Capture the cell that displays the provided text and extract its [x, y] central coordinate. 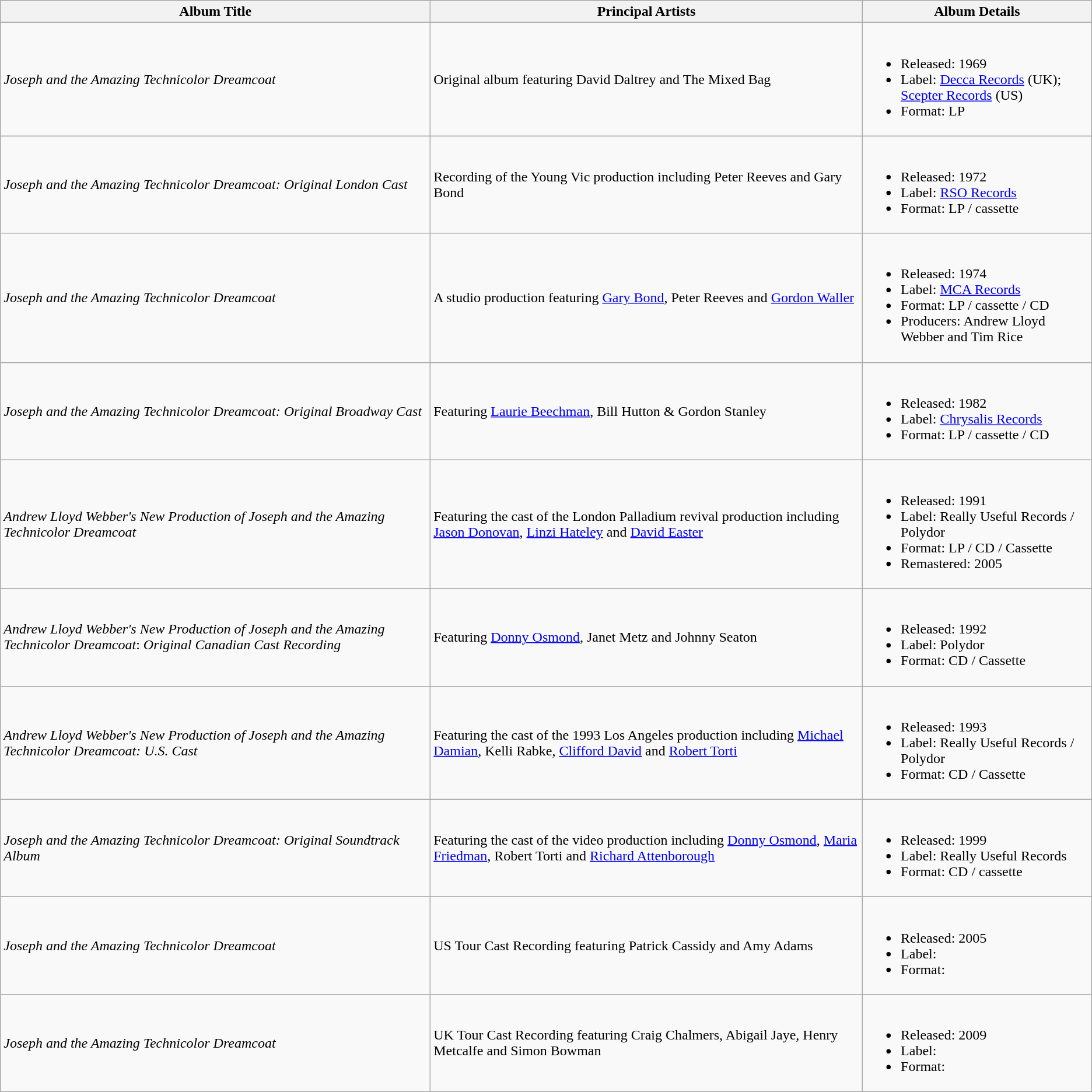
A studio production featuring Gary Bond, Peter Reeves and Gordon Waller [646, 297]
Featuring Laurie Beechman, Bill Hutton & Gordon Stanley [646, 411]
Andrew Lloyd Webber's New Production of Joseph and the Amazing Technicolor Dreamcoat [216, 524]
Joseph and the Amazing Technicolor Dreamcoat: Original London Cast [216, 184]
Released: 1993Label: Really Useful Records / PolydorFormat: CD / Cassette [978, 743]
Recording of the Young Vic production including Peter Reeves and Gary Bond [646, 184]
Featuring Donny Osmond, Janet Metz and Johnny Seaton [646, 637]
UK Tour Cast Recording featuring Craig Chalmers, Abigail Jaye, Henry Metcalfe and Simon Bowman [646, 1043]
Released: 1982Label: Chrysalis RecordsFormat: LP / cassette / CD [978, 411]
Released: 1972Label: RSO RecordsFormat: LP / cassette [978, 184]
Featuring the cast of the video production including Donny Osmond, Maria Friedman, Robert Torti and Richard Attenborough [646, 848]
Released: 2005Label:Format: [978, 945]
Featuring the cast of the 1993 Los Angeles production including Michael Damian, Kelli Rabke, Clifford David and Robert Torti [646, 743]
Released: 2009Label:Format: [978, 1043]
US Tour Cast Recording featuring Patrick Cassidy and Amy Adams [646, 945]
Album Details [978, 12]
Joseph and the Amazing Technicolor Dreamcoat: Original Soundtrack Album [216, 848]
Joseph and the Amazing Technicolor Dreamcoat: Original Broadway Cast [216, 411]
Released: 1992Label: PolydorFormat: CD / Cassette [978, 637]
Released: 1974Label: MCA RecordsFormat: LP / cassette / CDProducers: Andrew Lloyd Webber and Tim Rice [978, 297]
Album Title [216, 12]
Released: 1991Label: Really Useful Records / PolydorFormat: LP / CD / CassetteRemastered: 2005 [978, 524]
Featuring the cast of the London Palladium revival production including Jason Donovan, Linzi Hateley and David Easter [646, 524]
Principal Artists [646, 12]
Released: 1969Label: Decca Records (UK); Scepter Records (US)Format: LP [978, 79]
Andrew Lloyd Webber's New Production of Joseph and the Amazing Technicolor Dreamcoat: U.S. Cast [216, 743]
Released: 1999Label: Really Useful RecordsFormat: CD / cassette [978, 848]
Andrew Lloyd Webber's New Production of Joseph and the Amazing Technicolor Dreamcoat: Original Canadian Cast Recording [216, 637]
Original album featuring David Daltrey and The Mixed Bag [646, 79]
